Locate the cell with the specified text and output its (X, Y) center coordinate. 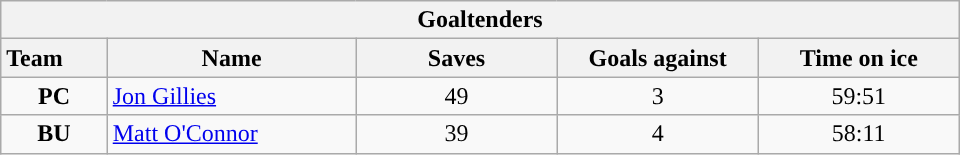
Goals against (658, 58)
59:51 (858, 96)
Team (54, 58)
3 (658, 96)
Name (232, 58)
4 (658, 134)
Time on ice (858, 58)
58:11 (858, 134)
PC (54, 96)
BU (54, 134)
Matt O'Connor (232, 134)
Saves (456, 58)
Goaltenders (480, 20)
Jon Gillies (232, 96)
39 (456, 134)
49 (456, 96)
